Provide the [X, Y] coordinate of the cell's center where the given text is located.  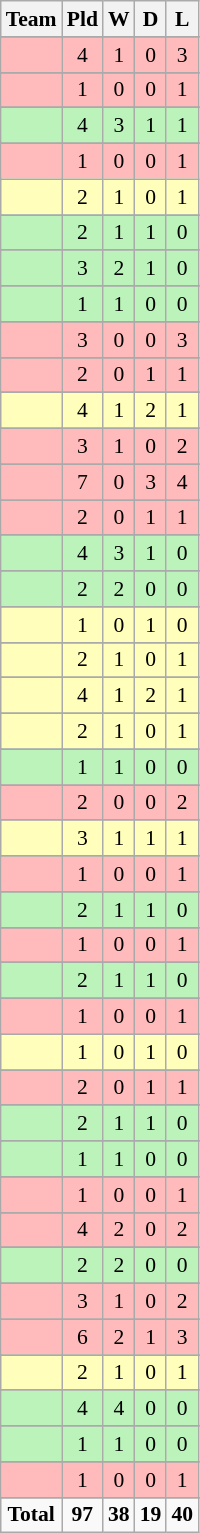
W [119, 19]
19 [151, 1515]
Team [32, 19]
6 [82, 1337]
D [151, 19]
Pld [82, 19]
L [182, 19]
Total [32, 1515]
7 [82, 482]
97 [82, 1515]
40 [182, 1515]
38 [119, 1515]
